Extract the [X, Y] coordinate from the center of the cell holding the provided text.  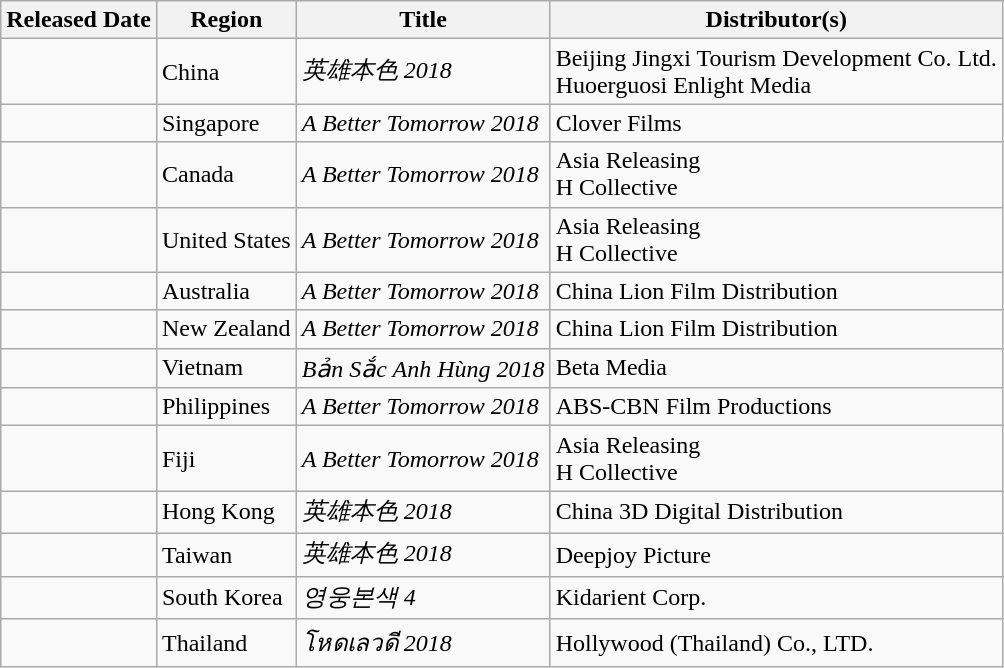
New Zealand [226, 329]
Vietnam [226, 368]
Beta Media [776, 368]
Fiji [226, 458]
Deepjoy Picture [776, 554]
Bản Sắc Anh Hùng 2018 [423, 368]
Hollywood (Thailand) Co., LTD. [776, 644]
Distributor(s) [776, 20]
South Korea [226, 598]
China 3D Digital Distribution [776, 512]
Thailand [226, 644]
Beijing Jingxi Tourism Development Co. Ltd. Huoerguosi Enlight Media [776, 72]
โหดเลวดี 2018 [423, 644]
Released Date [79, 20]
Canada [226, 174]
Philippines [226, 407]
Hong Kong [226, 512]
Title [423, 20]
Kidarient Corp. [776, 598]
영웅본색 4 [423, 598]
China [226, 72]
Australia [226, 291]
ABS-CBN Film Productions [776, 407]
Clover Films [776, 123]
United States [226, 240]
Taiwan [226, 554]
Region [226, 20]
Singapore [226, 123]
